From the cell containing the given text, extract its center point as [X, Y] coordinate. 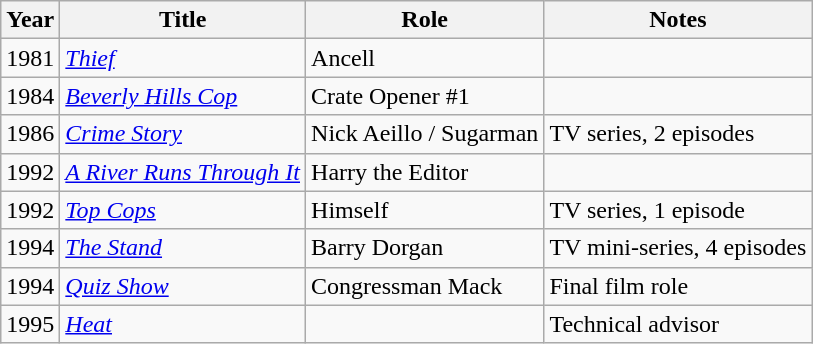
Technical advisor [678, 324]
Thief [183, 58]
Crate Opener #1 [425, 96]
1995 [30, 324]
TV mini-series, 4 episodes [678, 248]
Quiz Show [183, 286]
Beverly Hills Cop [183, 96]
The Stand [183, 248]
Congressman Mack [425, 286]
Barry Dorgan [425, 248]
Ancell [425, 58]
TV series, 1 episode [678, 210]
A River Runs Through It [183, 172]
1981 [30, 58]
1984 [30, 96]
1986 [30, 134]
Himself [425, 210]
Year [30, 20]
Heat [183, 324]
Final film role [678, 286]
Harry the Editor [425, 172]
Nick Aeillo / Sugarman [425, 134]
TV series, 2 episodes [678, 134]
Notes [678, 20]
Crime Story [183, 134]
Top Cops [183, 210]
Role [425, 20]
Title [183, 20]
